Output the [x, y] coordinate of the center of the cell containing the given text.  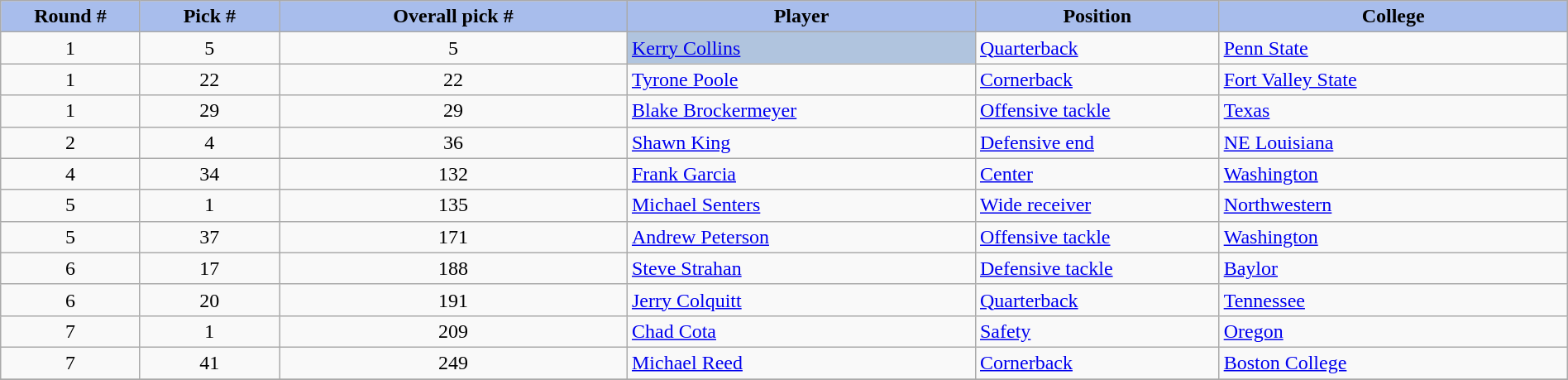
20 [209, 300]
171 [453, 237]
41 [209, 363]
209 [453, 331]
132 [453, 174]
34 [209, 174]
Round # [70, 17]
37 [209, 237]
Center [1097, 174]
36 [453, 142]
Michael Senters [801, 205]
NE Louisiana [1393, 142]
Chad Cota [801, 331]
191 [453, 300]
188 [453, 268]
Fort Valley State [1393, 79]
17 [209, 268]
Tennessee [1393, 300]
Boston College [1393, 363]
Kerry Collins [801, 48]
College [1393, 17]
Northwestern [1393, 205]
Michael Reed [801, 363]
Tyrone Poole [801, 79]
Blake Brockermeyer [801, 111]
Texas [1393, 111]
Safety [1097, 331]
Baylor [1393, 268]
Steve Strahan [801, 268]
Frank Garcia [801, 174]
249 [453, 363]
Penn State [1393, 48]
Defensive tackle [1097, 268]
135 [453, 205]
Jerry Colquitt [801, 300]
Player [801, 17]
2 [70, 142]
Oregon [1393, 331]
Pick # [209, 17]
Wide receiver [1097, 205]
Andrew Peterson [801, 237]
Overall pick # [453, 17]
Defensive end [1097, 142]
Position [1097, 17]
Shawn King [801, 142]
